Locate the cell with the specified text and output its [x, y] center coordinate. 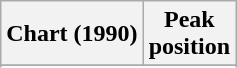
Chart (1990) [72, 34]
Peakposition [189, 34]
